Determine the [x, y] coordinate at the center of the cell enclosing the given text.  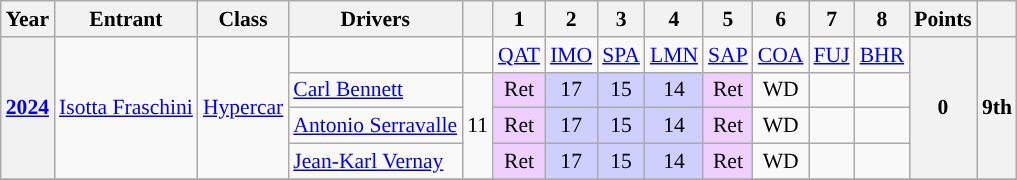
11 [478, 126]
5 [728, 19]
Class [243, 19]
4 [674, 19]
7 [831, 19]
SPA [621, 55]
2024 [28, 108]
Antonio Serravalle [375, 126]
Drivers [375, 19]
Hypercar [243, 108]
Jean-Karl Vernay [375, 162]
FUJ [831, 55]
QAT [519, 55]
IMO [571, 55]
2 [571, 19]
Isotta Fraschini [126, 108]
9th [997, 108]
Carl Bennett [375, 90]
0 [943, 108]
1 [519, 19]
3 [621, 19]
6 [781, 19]
COA [781, 55]
Points [943, 19]
8 [882, 19]
LMN [674, 55]
SAP [728, 55]
Entrant [126, 19]
BHR [882, 55]
Year [28, 19]
